For the text-containing cell, return its midpoint in [X, Y] coordinate format. 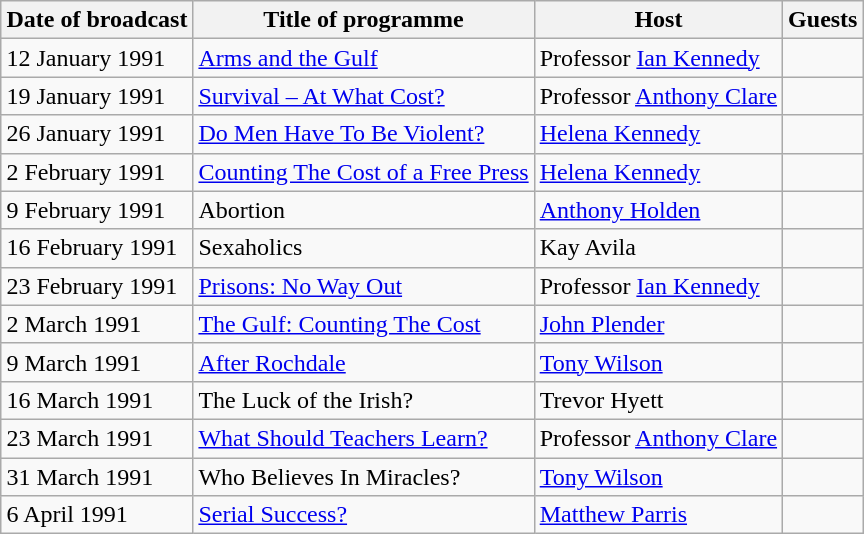
19 January 1991 [97, 96]
16 March 1991 [97, 400]
Who Believes In Miracles? [364, 477]
Counting The Cost of a Free Press [364, 172]
After Rochdale [364, 362]
Matthew Parris [658, 515]
Do Men Have To Be Violent? [364, 134]
The Gulf: Counting The Cost [364, 324]
Title of programme [364, 20]
Survival – At What Cost? [364, 96]
What Should Teachers Learn? [364, 438]
16 February 1991 [97, 248]
2 February 1991 [97, 172]
6 April 1991 [97, 515]
Guests [823, 20]
9 February 1991 [97, 210]
The Luck of the Irish? [364, 400]
2 March 1991 [97, 324]
Serial Success? [364, 515]
Trevor Hyett [658, 400]
Host [658, 20]
9 March 1991 [97, 362]
Prisons: No Way Out [364, 286]
John Plender [658, 324]
Date of broadcast [97, 20]
Anthony Holden [658, 210]
23 February 1991 [97, 286]
12 January 1991 [97, 58]
Kay Avila [658, 248]
Abortion [364, 210]
23 March 1991 [97, 438]
26 January 1991 [97, 134]
Sexaholics [364, 248]
31 March 1991 [97, 477]
Arms and the Gulf [364, 58]
